Extract the (x, y) coordinate from the center of the cell holding the provided text.  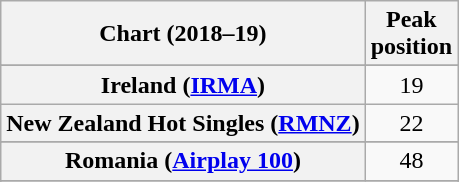
19 (411, 85)
Chart (2018–19) (183, 34)
Ireland (IRMA) (183, 85)
New Zealand Hot Singles (RMNZ) (183, 123)
22 (411, 123)
Peak position (411, 34)
Romania (Airplay 100) (183, 161)
48 (411, 161)
